Provide the [X, Y] coordinate of the cell's center where the given text is located.  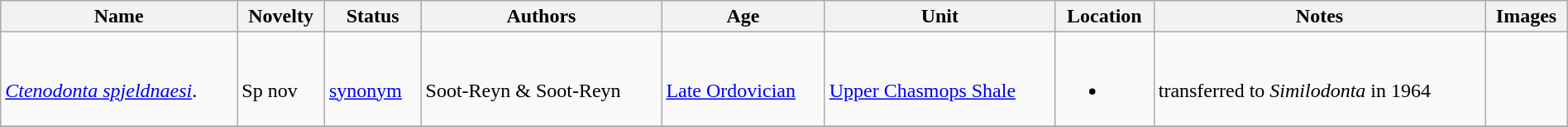
Unit [939, 17]
Images [1527, 17]
Name [119, 17]
Late Ordovician [743, 80]
Location [1104, 17]
Soot-Reyn & Soot-Reyn [541, 80]
transferred to Similodonta in 1964 [1320, 80]
Age [743, 17]
Upper Chasmops Shale [939, 80]
Sp nov [281, 80]
Authors [541, 17]
synonym [372, 80]
Novelty [281, 17]
Notes [1320, 17]
Ctenodonta spjeldnaesi. [119, 80]
Status [372, 17]
